For the text-containing cell, return its midpoint in (X, Y) coordinate format. 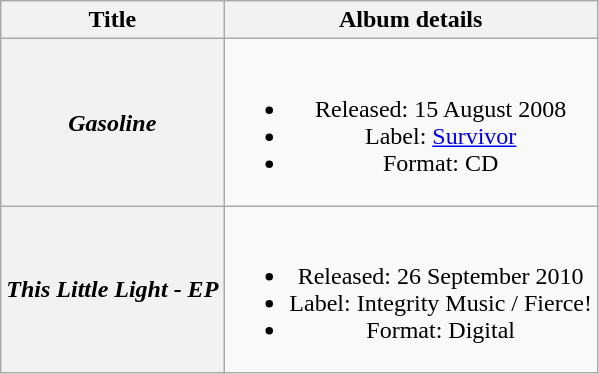
Gasoline (112, 122)
Released: 15 August 2008Label: SurvivorFormat: CD (411, 122)
This Little Light - EP (112, 290)
Album details (411, 20)
Released: 26 September 2010Label: Integrity Music / Fierce!Format: Digital (411, 290)
Title (112, 20)
